Output the [X, Y] coordinate of the center of the cell containing the given text.  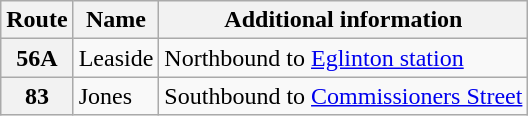
56A [37, 58]
83 [37, 96]
Northbound to Eglinton station [344, 58]
Jones [116, 96]
Route [37, 20]
Southbound to Commissioners Street [344, 96]
Leaside [116, 58]
Additional information [344, 20]
Name [116, 20]
